Extract the (X, Y) coordinate from the center of the cell holding the provided text.  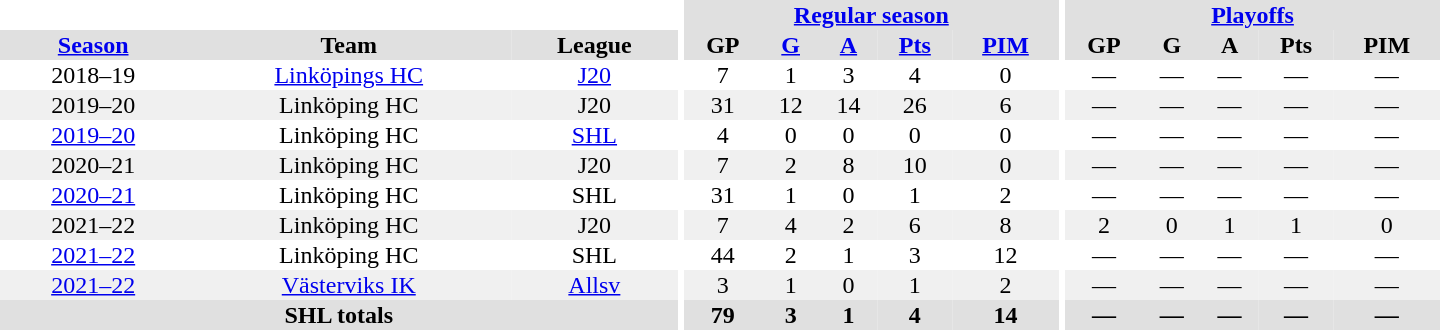
Västerviks IK (348, 285)
Regular season (872, 15)
Season (93, 45)
Playoffs (1252, 15)
League (594, 45)
Allsv (594, 285)
Team (348, 45)
10 (914, 165)
26 (914, 105)
SHL totals (339, 315)
44 (723, 255)
2018–19 (93, 75)
Linköpings HC (348, 75)
79 (723, 315)
